Identify which cell holds the provided text, then report its [X, Y] central coordinate. 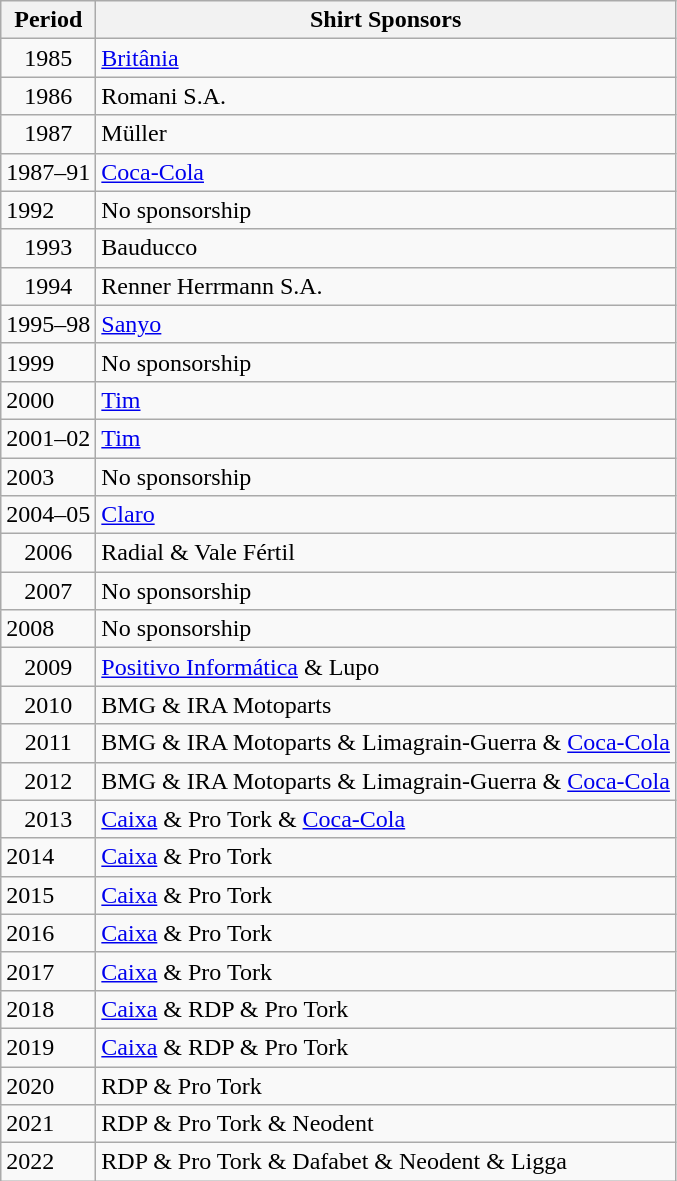
2016 [48, 933]
2003 [48, 477]
2022 [48, 1162]
2015 [48, 895]
2017 [48, 971]
Romani S.A. [386, 96]
2009 [48, 667]
Müller [386, 134]
2018 [48, 1009]
2014 [48, 857]
1986 [48, 96]
Bauducco [386, 248]
2011 [48, 743]
1985 [48, 58]
2006 [48, 553]
2000 [48, 400]
Positivo Informática & Lupo [386, 667]
1993 [48, 248]
2012 [48, 781]
2019 [48, 1047]
Sanyo [386, 324]
RDP & Pro Tork & Neodent [386, 1124]
BMG & IRA Motoparts [386, 705]
Britânia [386, 58]
1987–91 [48, 172]
Shirt Sponsors [386, 20]
2013 [48, 819]
Coca-Cola [386, 172]
2010 [48, 705]
2007 [48, 591]
1994 [48, 286]
RDP & Pro Tork & Dafabet & Neodent & Ligga [386, 1162]
Caixa & Pro Tork & Coca-Cola [386, 819]
1992 [48, 210]
1995–98 [48, 324]
RDP & Pro Tork [386, 1085]
1987 [48, 134]
Radial & Vale Fértil [386, 553]
Renner Herrmann S.A. [386, 286]
2004–05 [48, 515]
Period [48, 20]
2001–02 [48, 438]
2021 [48, 1124]
Claro [386, 515]
2020 [48, 1085]
2008 [48, 629]
1999 [48, 362]
